Find where the given text appears and provide that cell's center as [X, Y] coordinate. 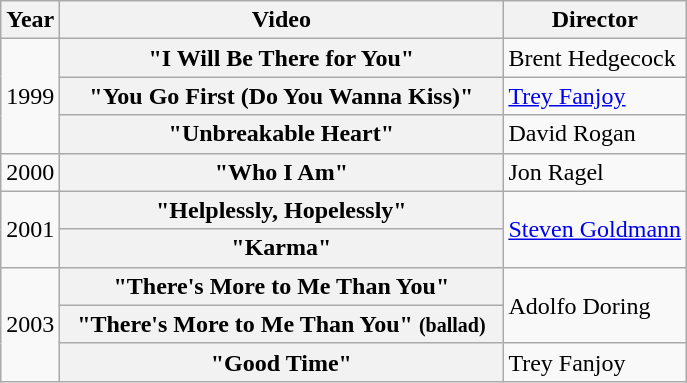
Director [595, 20]
"You Go First (Do You Wanna Kiss)" [282, 96]
"Unbreakable Heart" [282, 134]
"There's More to Me Than You" (ballad) [282, 324]
2000 [30, 172]
"I Will Be There for You" [282, 58]
David Rogan [595, 134]
"Good Time" [282, 362]
"There's More to Me Than You" [282, 286]
2001 [30, 229]
"Karma" [282, 248]
Jon Ragel [595, 172]
Year [30, 20]
2003 [30, 324]
1999 [30, 96]
"Who I Am" [282, 172]
Brent Hedgecock [595, 58]
Steven Goldmann [595, 229]
Video [282, 20]
Adolfo Doring [595, 305]
"Helplessly, Hopelessly" [282, 210]
